Return the (x, y) coordinate for the center point of the cell that contains the specified text.  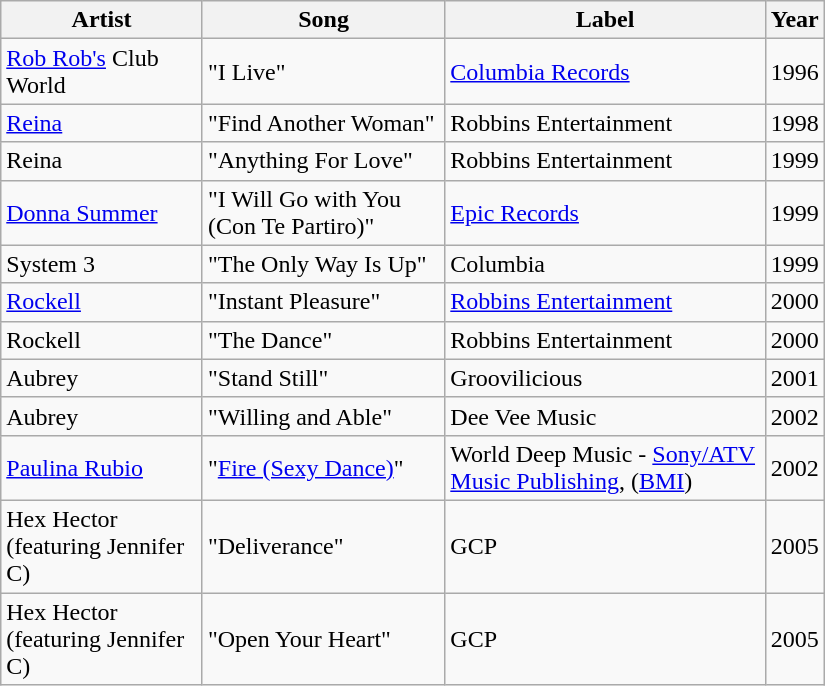
Artist (102, 20)
Song (323, 20)
"The Dance" (323, 340)
Groovilicious (605, 378)
Paulina Rubio (102, 468)
1996 (794, 72)
"Deliverance" (323, 546)
Year (794, 20)
"I Will Go with You (Con Te Partiro)" (323, 212)
System 3 (102, 264)
"Stand Still" (323, 378)
"Fire (Sexy Dance)" (323, 468)
"The Only Way Is Up" (323, 264)
"Instant Pleasure" (323, 302)
World Deep Music - Sony/ATV Music Publishing, (BMI) (605, 468)
2001 (794, 378)
Dee Vee Music (605, 416)
Epic Records (605, 212)
"Willing and Able" (323, 416)
"I Live" (323, 72)
Label (605, 20)
Rob Rob's Club World (102, 72)
Columbia (605, 264)
"Find Another Woman" (323, 123)
"Anything For Love" (323, 161)
"Open Your Heart" (323, 638)
Columbia Records (605, 72)
1998 (794, 123)
Donna Summer (102, 212)
